For the text-containing cell, return its midpoint in [x, y] coordinate format. 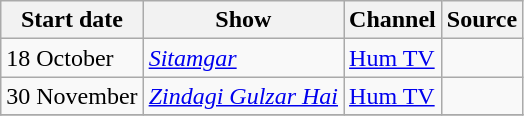
Show [243, 20]
30 November [72, 96]
Source [482, 20]
18 October [72, 58]
Start date [72, 20]
Sitamgar [243, 58]
Zindagi Gulzar Hai [243, 96]
Channel [393, 20]
